Detect which cell encompasses the target text, then output its (x, y) center coordinate. 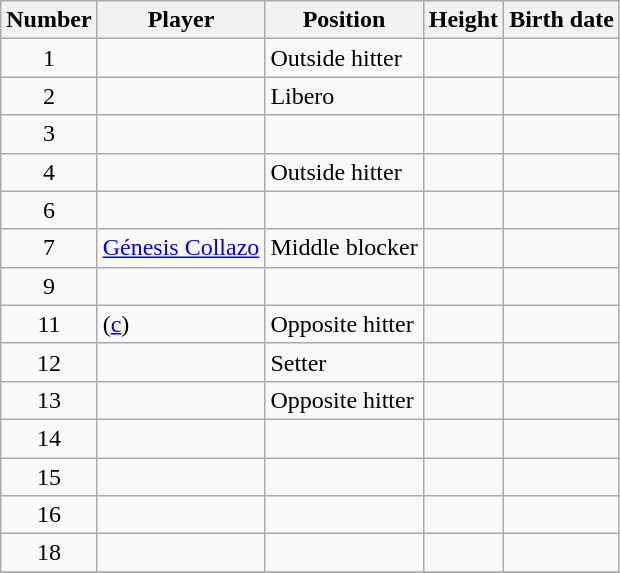
Height (463, 20)
Number (49, 20)
(c) (181, 324)
15 (49, 477)
Setter (344, 362)
2 (49, 96)
Middle blocker (344, 248)
6 (49, 210)
Génesis Collazo (181, 248)
3 (49, 134)
16 (49, 515)
11 (49, 324)
18 (49, 553)
Position (344, 20)
9 (49, 286)
Player (181, 20)
Libero (344, 96)
13 (49, 400)
14 (49, 438)
4 (49, 172)
7 (49, 248)
Birth date (562, 20)
12 (49, 362)
1 (49, 58)
